Capture the cell that displays the provided text and extract its [x, y] central coordinate. 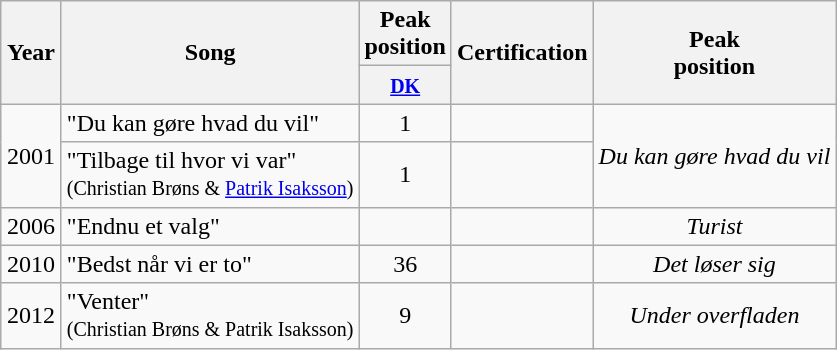
"Bedst når vi er to" [210, 264]
Det løser sig [714, 264]
"Venter"(Christian Brøns & Patrik Isaksson) [210, 316]
2012 [32, 316]
Song [210, 52]
2006 [32, 226]
Turist [714, 226]
Under overfladen [714, 316]
Year [32, 52]
Certification [522, 52]
9 [405, 316]
DK [405, 85]
"Du kan gøre hvad du vil" [210, 123]
2010 [32, 264]
36 [405, 264]
"Endnu et valg" [210, 226]
2001 [32, 156]
"Tilbage til hvor vi var"(Christian Brøns & Patrik Isaksson) [210, 174]
Du kan gøre hvad du vil [714, 156]
